Provide the (X, Y) coordinate of the cell's center where the given text is located.  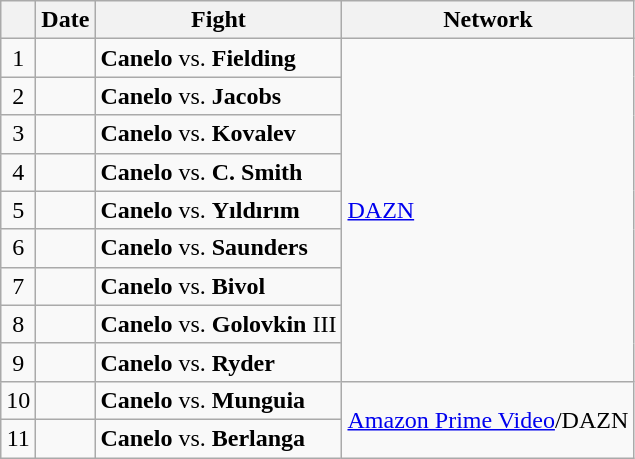
Canelo vs. Golovkin III (218, 324)
2 (18, 96)
6 (18, 248)
8 (18, 324)
Canelo vs. Saunders (218, 248)
Canelo vs. Kovalev (218, 134)
Network (488, 20)
Canelo vs. Ryder (218, 362)
Date (66, 20)
10 (18, 400)
7 (18, 286)
4 (18, 172)
Canelo vs. Munguia (218, 400)
3 (18, 134)
11 (18, 438)
Amazon Prime Video/DAZN (488, 419)
Canelo vs. Bivol (218, 286)
Canelo vs. Jacobs (218, 96)
1 (18, 58)
Canelo vs. Yıldırım (218, 210)
5 (18, 210)
DAZN (488, 210)
9 (18, 362)
Canelo vs. Berlanga (218, 438)
Canelo vs. Fielding (218, 58)
Fight (218, 20)
Canelo vs. C. Smith (218, 172)
